Output the (X, Y) coordinate of the center of the cell containing the given text.  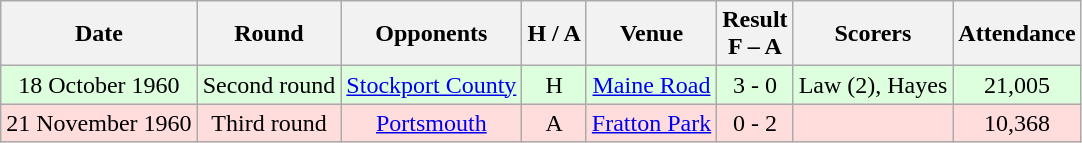
Portsmouth (432, 123)
Attendance (1017, 34)
Maine Road (651, 85)
Stockport County (432, 85)
Second round (269, 85)
10,368 (1017, 123)
21,005 (1017, 85)
Law (2), Hayes (873, 85)
Venue (651, 34)
21 November 1960 (99, 123)
A (554, 123)
Date (99, 34)
Scorers (873, 34)
Fratton Park (651, 123)
H (554, 85)
18 October 1960 (99, 85)
Opponents (432, 34)
3 - 0 (755, 85)
0 - 2 (755, 123)
Third round (269, 123)
Round (269, 34)
H / A (554, 34)
ResultF – A (755, 34)
